From the cell containing the given text, extract its center point as (X, Y) coordinate. 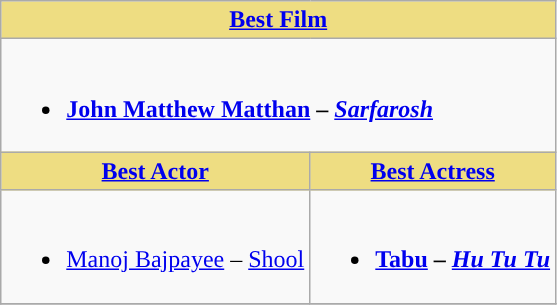
Manoj Bajpayee – Shool (156, 246)
Best Actress (433, 171)
Best Film (278, 20)
Tabu – Hu Tu Tu (433, 246)
John Matthew Matthan – Sarfarosh (278, 96)
Best Actor (156, 171)
